Identify which cell holds the provided text, then report its [X, Y] central coordinate. 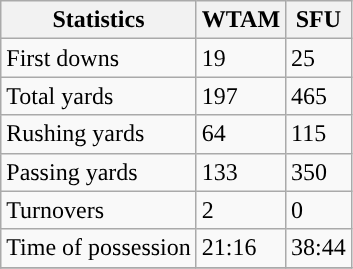
465 [319, 96]
Rushing yards [99, 134]
WTAM [240, 20]
SFU [319, 20]
Passing yards [99, 172]
350 [319, 172]
First downs [99, 58]
133 [240, 172]
Total yards [99, 96]
64 [240, 134]
2 [240, 210]
38:44 [319, 248]
197 [240, 96]
115 [319, 134]
0 [319, 210]
25 [319, 58]
Time of possession [99, 248]
19 [240, 58]
Turnovers [99, 210]
21:16 [240, 248]
Statistics [99, 20]
